Determine the (x, y) coordinate at the center of the cell enclosing the given text.  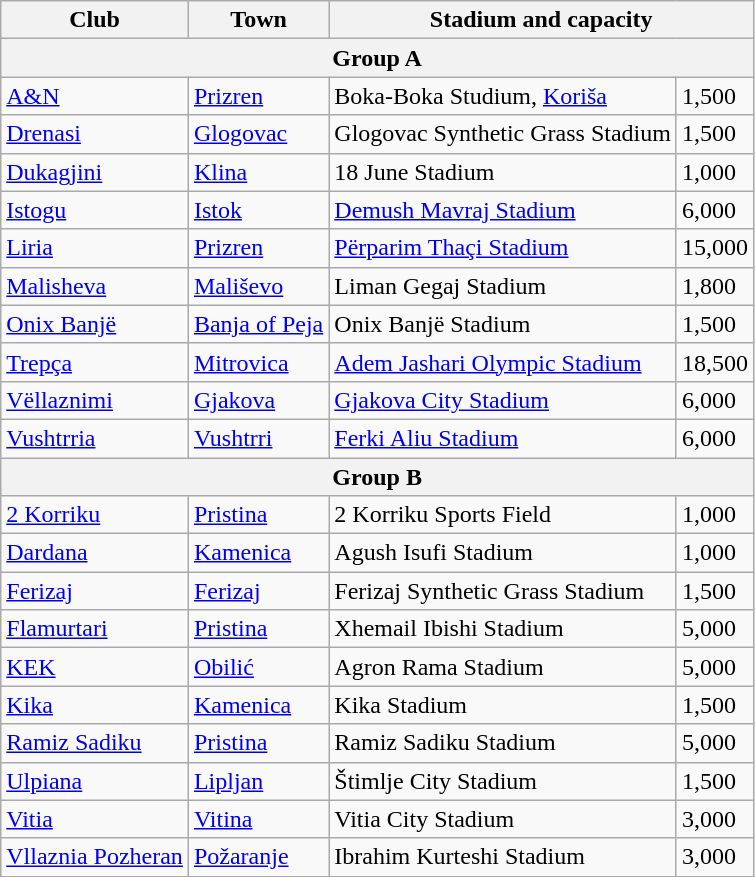
A&N (95, 96)
Vitina (258, 819)
Onix Banjë (95, 324)
Mitrovica (258, 362)
Vitia City Stadium (503, 819)
Istok (258, 210)
18 June Stadium (503, 172)
Ferki Aliu Stadium (503, 438)
Lipljan (258, 781)
Glogovac Synthetic Grass Stadium (503, 134)
Xhemail Ibishi Stadium (503, 629)
Ibrahim Kurteshi Stadium (503, 857)
Gjakova (258, 400)
Onix Banjë Stadium (503, 324)
Përparim Thaçi Stadium (503, 248)
Agron Rama Stadium (503, 667)
Agush Isufi Stadium (503, 553)
Town (258, 20)
Boka-Boka Studium, Koriša (503, 96)
Vllaznia Pozheran (95, 857)
Dardana (95, 553)
Mališevo (258, 286)
Banja of Peja (258, 324)
2 Korriku Sports Field (503, 515)
Drenasi (95, 134)
Malisheva (95, 286)
Obilić (258, 667)
Liman Gegaj Stadium (503, 286)
Vëllaznimi (95, 400)
Kika (95, 705)
Club (95, 20)
Štimlje City Stadium (503, 781)
Istogu (95, 210)
Flamurtari (95, 629)
Group B (378, 477)
Glogovac (258, 134)
Ulpiana (95, 781)
Ramiz Sadiku (95, 743)
Ramiz Sadiku Stadium (503, 743)
Stadium and capacity (542, 20)
Kika Stadium (503, 705)
Klina (258, 172)
Group A (378, 58)
Vushtrria (95, 438)
Demush Mavraj Stadium (503, 210)
Trepça (95, 362)
Dukagjini (95, 172)
Gjakova City Stadium (503, 400)
Liria (95, 248)
Vitia (95, 819)
Adem Jashari Olympic Stadium (503, 362)
15,000 (714, 248)
KEK (95, 667)
18,500 (714, 362)
Ferizaj Synthetic Grass Stadium (503, 591)
Požaranje (258, 857)
Vushtrri (258, 438)
1,800 (714, 286)
2 Korriku (95, 515)
